Pinpoint the cell where the given text exists, returning its (x, y) midpoint coordinate. 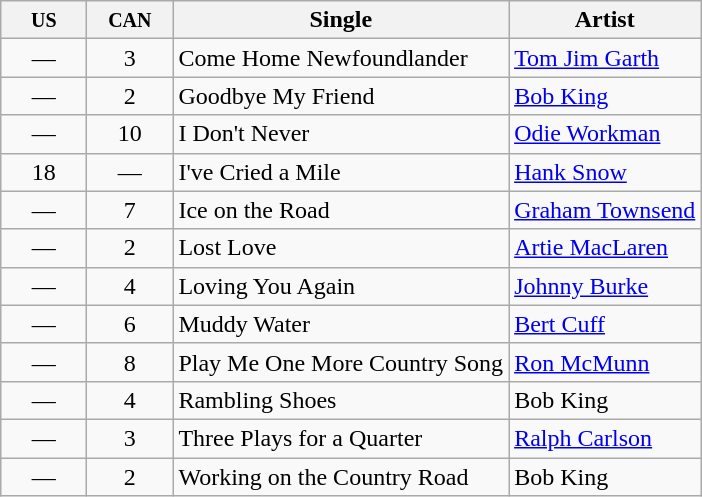
Hank Snow (605, 172)
Artist (605, 20)
6 (130, 324)
Ralph Carlson (605, 438)
CAN (130, 20)
Lost Love (341, 248)
Rambling Shoes (341, 400)
Three Plays for a Quarter (341, 438)
Single (341, 20)
I Don't Never (341, 134)
18 (44, 172)
Ron McMunn (605, 362)
10 (130, 134)
Graham Townsend (605, 210)
Ice on the Road (341, 210)
Working on the Country Road (341, 477)
Odie Workman (605, 134)
Artie MacLaren (605, 248)
I've Cried a Mile (341, 172)
Muddy Water (341, 324)
Goodbye My Friend (341, 96)
Come Home Newfoundlander (341, 58)
Tom Jim Garth (605, 58)
7 (130, 210)
US (44, 20)
Play Me One More Country Song (341, 362)
8 (130, 362)
Loving You Again (341, 286)
Johnny Burke (605, 286)
Bert Cuff (605, 324)
